Output the [x, y] coordinate of the center of the cell containing the given text.  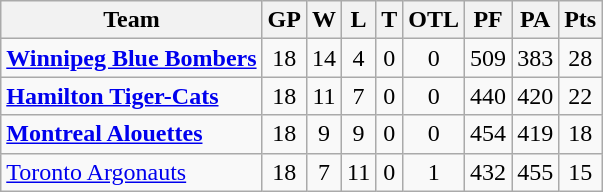
GP [284, 20]
509 [488, 58]
14 [324, 58]
Winnipeg Blue Bombers [132, 58]
4 [359, 58]
Pts [580, 20]
440 [488, 96]
28 [580, 58]
L [359, 20]
455 [536, 172]
Montreal Alouettes [132, 134]
OTL [434, 20]
Hamilton Tiger-Cats [132, 96]
22 [580, 96]
432 [488, 172]
W [324, 20]
T [390, 20]
454 [488, 134]
PA [536, 20]
420 [536, 96]
15 [580, 172]
1 [434, 172]
PF [488, 20]
Toronto Argonauts [132, 172]
383 [536, 58]
419 [536, 134]
Team [132, 20]
